Provide the (x, y) coordinate of the cell's center where the given text is located.  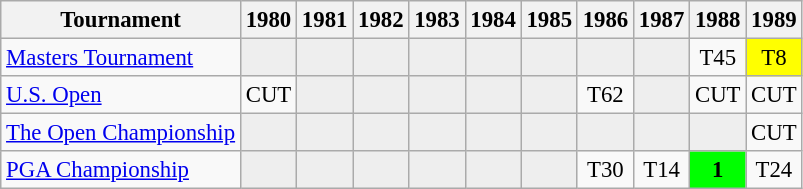
1982 (381, 20)
U.S. Open (121, 95)
1983 (437, 20)
PGA Championship (121, 170)
T45 (718, 58)
1 (718, 170)
T8 (774, 58)
Tournament (121, 20)
1987 (661, 20)
1986 (605, 20)
The Open Championship (121, 133)
1985 (549, 20)
T14 (661, 170)
T30 (605, 170)
1988 (718, 20)
1981 (325, 20)
T24 (774, 170)
T62 (605, 95)
1980 (268, 20)
1989 (774, 20)
1984 (493, 20)
Masters Tournament (121, 58)
